Identify which cell holds the provided text, then report its (X, Y) central coordinate. 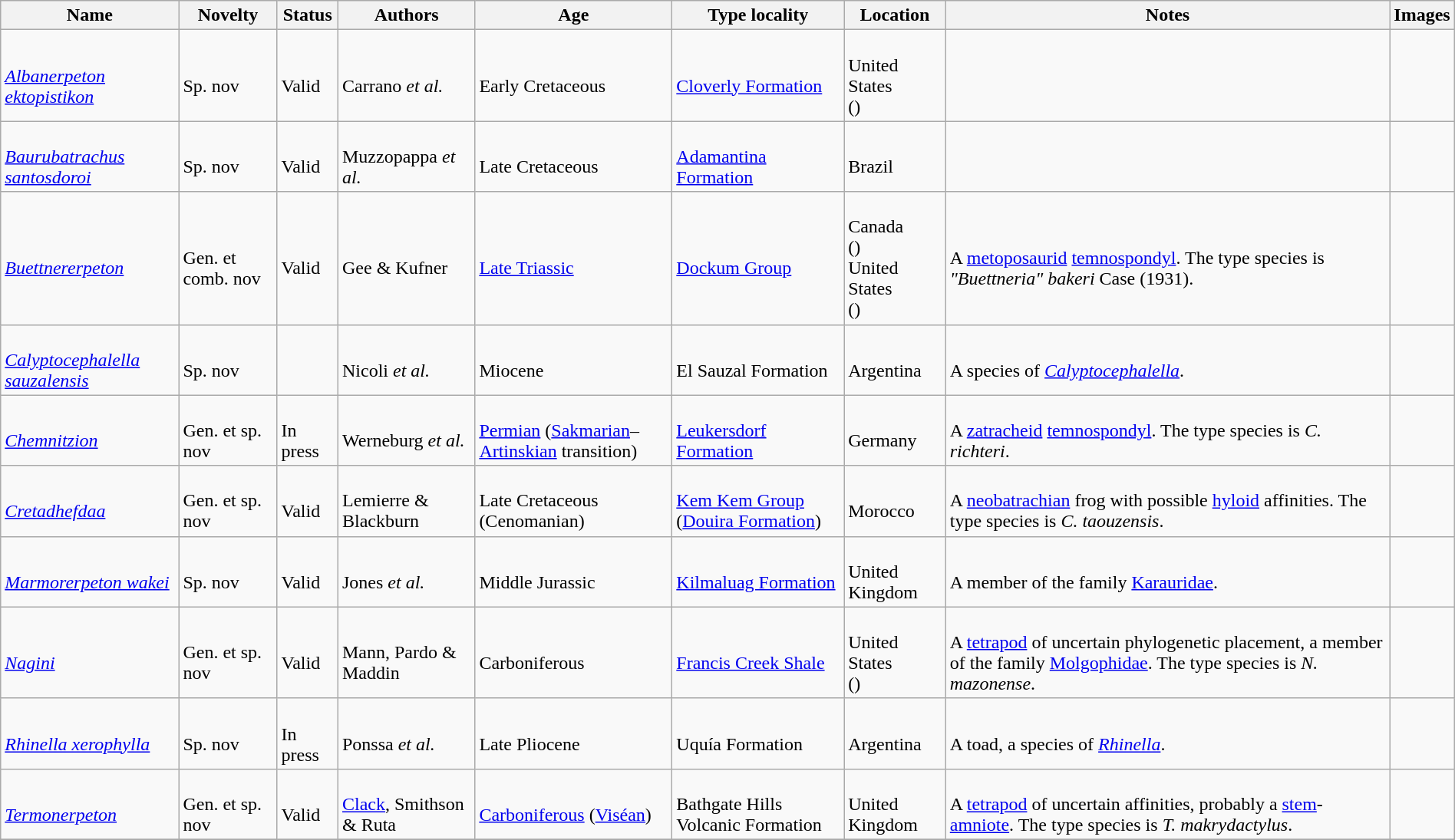
Permian (Sakmarian–Artinskian transition) (574, 430)
Late Pliocene (574, 733)
Images (1422, 15)
Late Cretaceous (574, 156)
Buettnererpeton (90, 258)
Early Cretaceous (574, 75)
Lemierre & Blackburn (406, 501)
A tetrapod of uncertain affinities, probably a stem-amniote. The type species is T. makrydactylus. (1168, 804)
Albanerpeton ektopistikon (90, 75)
Germany (895, 430)
Cretadhefdaa (90, 501)
Status (308, 15)
Werneburg et al. (406, 430)
Carrano et al. (406, 75)
El Sauzal Formation (758, 360)
Leukersdorf Formation (758, 430)
Kem Kem Group (Douira Formation) (758, 501)
Mann, Pardo & Maddin (406, 652)
Calyptocephalella sauzalensis (90, 360)
Francis Creek Shale (758, 652)
A member of the family Karauridae. (1168, 572)
Notes (1168, 15)
Adamantina Formation (758, 156)
Jones et al. (406, 572)
A species of Calyptocephalella. (1168, 360)
Dockum Group (758, 258)
A zatracheid temnospondyl. The type species is C. richteri. (1168, 430)
Kilmaluag Formation (758, 572)
Nicoli et al. (406, 360)
Marmorerpeton wakei (90, 572)
Carboniferous (574, 652)
Uquía Formation (758, 733)
Bathgate Hills Volcanic Formation (758, 804)
Brazil (895, 156)
A toad, a species of Rhinella. (1168, 733)
Termonerpeton (90, 804)
Clack, Smithson & Ruta (406, 804)
Ponssa et al. (406, 733)
Type locality (758, 15)
Late Cretaceous (Cenomanian) (574, 501)
Middle Jurassic (574, 572)
Cloverly Formation (758, 75)
Miocene (574, 360)
Novelty (228, 15)
Carboniferous (Viséan) (574, 804)
Gee & Kufner (406, 258)
Canada() United States() (895, 258)
Gen. et comb. nov (228, 258)
Nagini (90, 652)
A metoposaurid temnospondyl. The type species is "Buettneria" bakeri Case (1931). (1168, 258)
A tetrapod of uncertain phylogenetic placement, a member of the family Molgophidae. The type species is N. mazonense. (1168, 652)
Authors (406, 15)
Name (90, 15)
Chemnitzion (90, 430)
Late Triassic (574, 258)
A neobatrachian frog with possible hyloid affinities. The type species is C. taouzensis. (1168, 501)
Age (574, 15)
Baurubatrachus santosdoroi (90, 156)
Location (895, 15)
Rhinella xerophylla (90, 733)
Morocco (895, 501)
Muzzopappa et al. (406, 156)
